Find where the given text appears and provide that cell's center as [X, Y] coordinate. 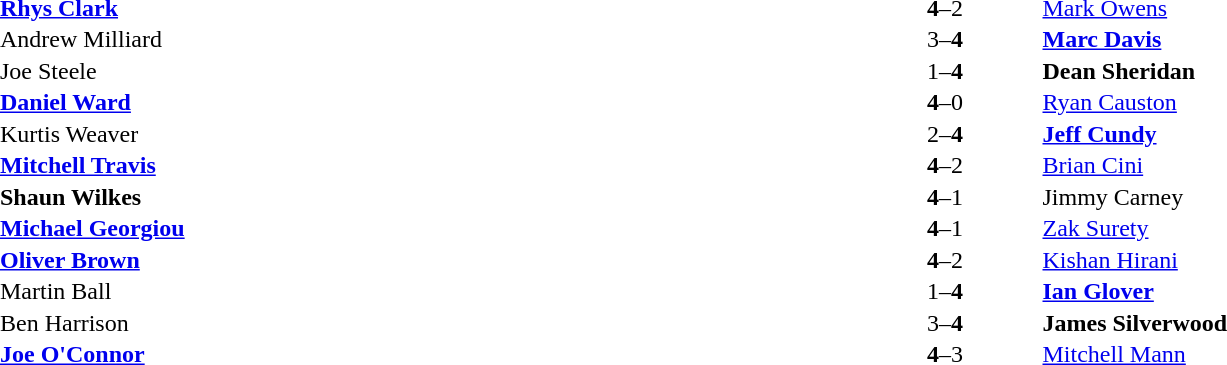
4–0 [944, 103]
2–4 [944, 134]
